Provide the (x, y) coordinate of the cell's center where the given text is located.  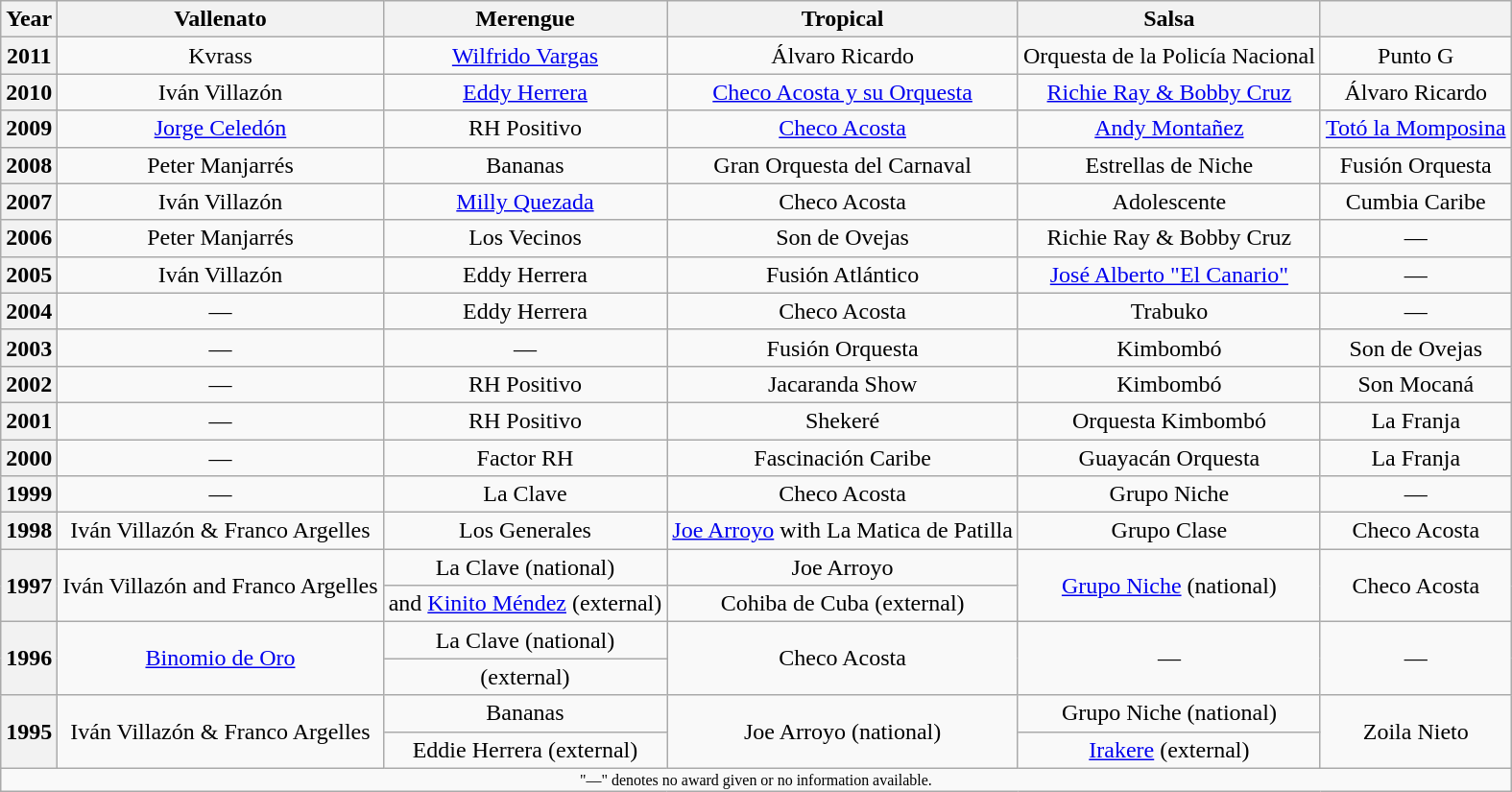
Zoila Nieto (1415, 732)
1999 (29, 494)
(external) (525, 677)
Vallenato (221, 19)
Wilfrido Vargas (525, 56)
2002 (29, 384)
Binomio de Oro (221, 659)
Checo Acosta y su Orquesta (843, 92)
2004 (29, 311)
Guayacán Orquesta (1169, 458)
2011 (29, 56)
Merengue (525, 19)
Cumbia Caribe (1415, 202)
2009 (29, 129)
2005 (29, 275)
Tropical (843, 19)
2001 (29, 420)
Adolescente (1169, 202)
Irakere (external) (1169, 750)
Los Vecinos (525, 238)
Factor RH (525, 458)
2007 (29, 202)
"—" denotes no award given or no information available. (756, 780)
Iván Villazón and Franco Argelles (221, 586)
Grupo Clase (1169, 531)
Los Generales (525, 531)
Year (29, 19)
Orquesta de la Policía Nacional (1169, 56)
La Clave (525, 494)
Son Mocaná (1415, 384)
Grupo Niche (1169, 494)
Jorge Celedón (221, 129)
Joe Arroyo (843, 567)
Fascinación Caribe (843, 458)
Salsa (1169, 19)
Punto G (1415, 56)
Totó la Momposina (1415, 129)
Joe Arroyo with La Matica de Patilla (843, 531)
2000 (29, 458)
Joe Arroyo (national) (843, 732)
Orquesta Kimbombó (1169, 420)
2008 (29, 165)
Estrellas de Niche (1169, 165)
1995 (29, 732)
2006 (29, 238)
Eddie Herrera (external) (525, 750)
2003 (29, 348)
José Alberto "El Canario" (1169, 275)
Milly Quezada (525, 202)
Shekeré (843, 420)
Trabuko (1169, 311)
1997 (29, 586)
Fusión Atlántico (843, 275)
and Kinito Méndez (external) (525, 604)
1996 (29, 659)
Cohiba de Cuba (external) (843, 604)
Kvrass (221, 56)
Andy Montañez (1169, 129)
Gran Orquesta del Carnaval (843, 165)
2010 (29, 92)
Jacaranda Show (843, 384)
1998 (29, 531)
